Provide the (X, Y) coordinate of the cell's center where the given text is located.  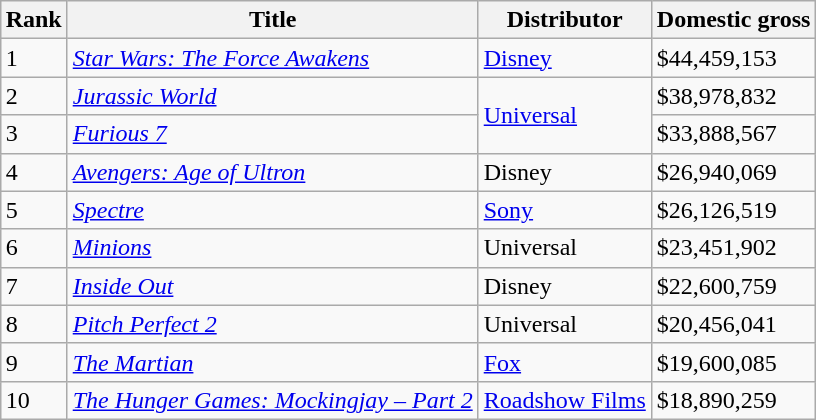
Furious 7 (272, 134)
$33,888,567 (734, 134)
Title (272, 20)
$20,456,041 (734, 324)
Jurassic World (272, 96)
$44,459,153 (734, 58)
$18,890,259 (734, 400)
Distributor (564, 20)
$23,451,902 (734, 248)
9 (34, 362)
2 (34, 96)
Minions (272, 248)
$26,940,069 (734, 172)
10 (34, 400)
7 (34, 286)
$38,978,832 (734, 96)
1 (34, 58)
4 (34, 172)
Inside Out (272, 286)
Avengers: Age of Ultron (272, 172)
$19,600,085 (734, 362)
6 (34, 248)
Domestic gross (734, 20)
Spectre (272, 210)
Roadshow Films (564, 400)
Pitch Perfect 2 (272, 324)
$22,600,759 (734, 286)
8 (34, 324)
$26,126,519 (734, 210)
Star Wars: The Force Awakens (272, 58)
Rank (34, 20)
Fox (564, 362)
Sony (564, 210)
3 (34, 134)
The Martian (272, 362)
The Hunger Games: Mockingjay – Part 2 (272, 400)
5 (34, 210)
